Provide the (x, y) coordinate of the cell's center where the given text is located.  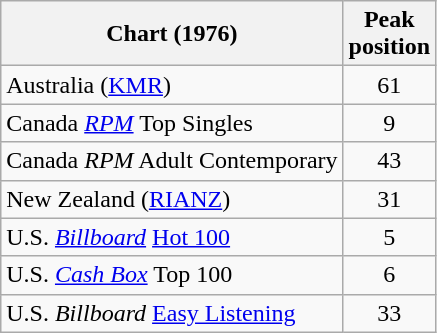
5 (389, 237)
U.S. Billboard Hot 100 (172, 237)
New Zealand (RIANZ) (172, 199)
Peakposition (389, 34)
U.S. Billboard Easy Listening (172, 313)
U.S. Cash Box Top 100 (172, 275)
Australia (KMR) (172, 85)
Canada RPM Adult Contemporary (172, 161)
9 (389, 123)
33 (389, 313)
61 (389, 85)
43 (389, 161)
6 (389, 275)
Canada RPM Top Singles (172, 123)
Chart (1976) (172, 34)
31 (389, 199)
